Determine the [X, Y] coordinate at the center of the cell enclosing the given text.  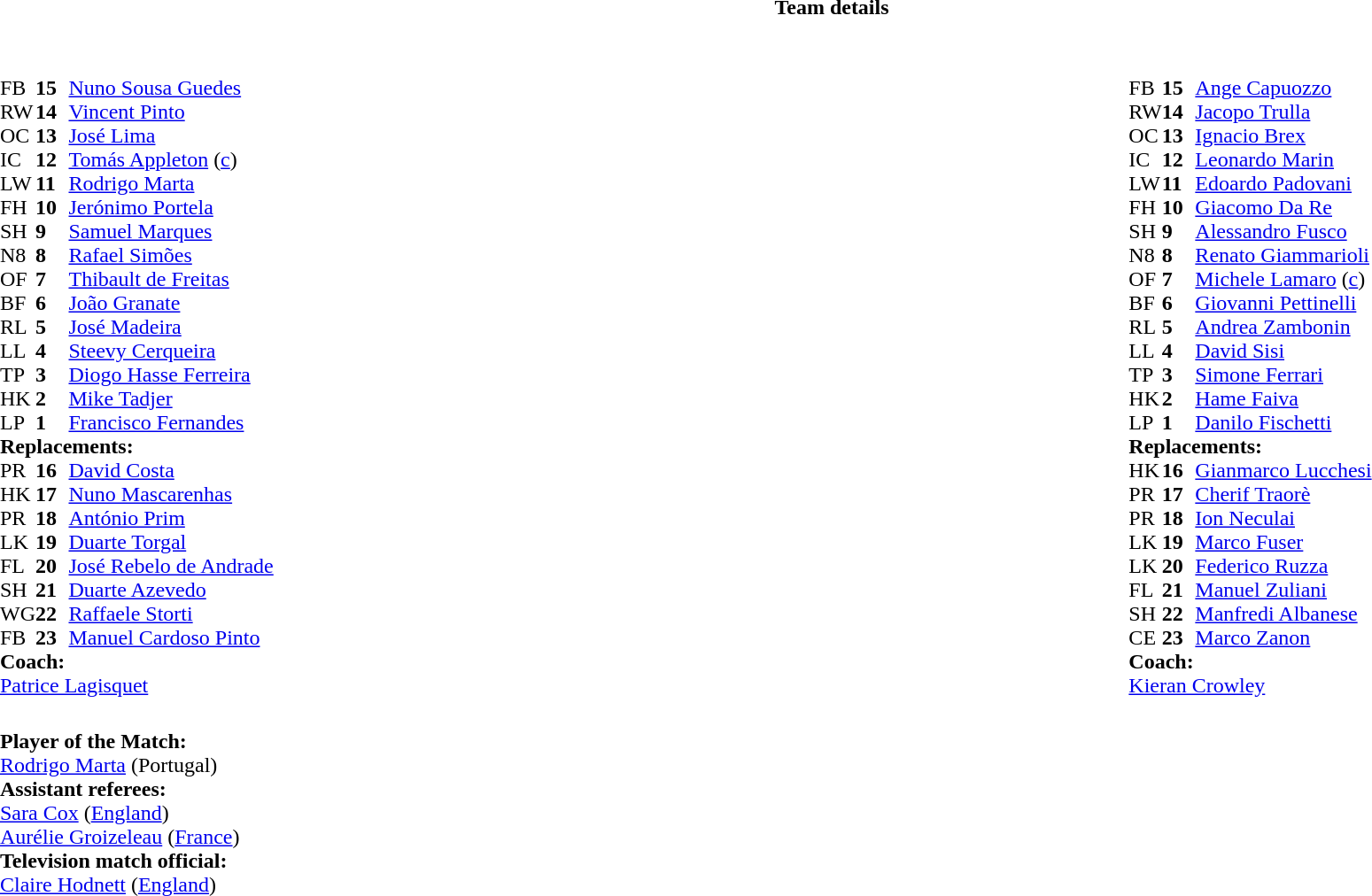
Gianmarco Lucchesi [1283, 471]
Danilo Fischetti [1283, 423]
WG [18, 614]
Ange Capuozzo [1283, 89]
Thibault de Freitas [170, 280]
Marco Fuser [1283, 542]
Duarte Torgal [170, 542]
Duarte Azevedo [170, 590]
Patrice Lagisquet [136, 685]
Cherif Traorè [1283, 494]
Rodrigo Marta [170, 184]
Hame Faiva [1283, 398]
Mike Tadjer [170, 398]
David Sisi [1283, 351]
Giovanni Pettinelli [1283, 303]
Manuel Zuliani [1283, 590]
José Rebelo de Andrade [170, 567]
Tomás Appleton (c) [170, 159]
Marco Zanon [1283, 637]
Raffaele Storti [170, 614]
João Granate [170, 303]
Steevy Cerqueira [170, 351]
Francisco Fernandes [170, 423]
Manuel Cardoso Pinto [170, 637]
Leonardo Marin [1283, 159]
Rafael Simões [170, 255]
José Lima [170, 136]
Kieran Crowley [1250, 685]
Vincent Pinto [170, 112]
Ion Neculai [1283, 519]
José Madeira [170, 328]
David Costa [170, 471]
Simone Ferrari [1283, 375]
Jerónimo Portela [170, 207]
Michele Lamaro (c) [1283, 280]
Giacomo Da Re [1283, 207]
Federico Ruzza [1283, 567]
Andrea Zambonin [1283, 328]
António Prim [170, 519]
Diogo Hasse Ferreira [170, 375]
Nuno Mascarenhas [170, 494]
Ignacio Brex [1283, 136]
Renato Giammarioli [1283, 255]
Jacopo Trulla [1283, 112]
CE [1145, 637]
Nuno Sousa Guedes [170, 89]
Edoardo Padovani [1283, 184]
Alessandro Fusco [1283, 232]
Manfredi Albanese [1283, 614]
Samuel Marques [170, 232]
